Return the (X, Y) coordinate for the center point of the cell that contains the specified text.  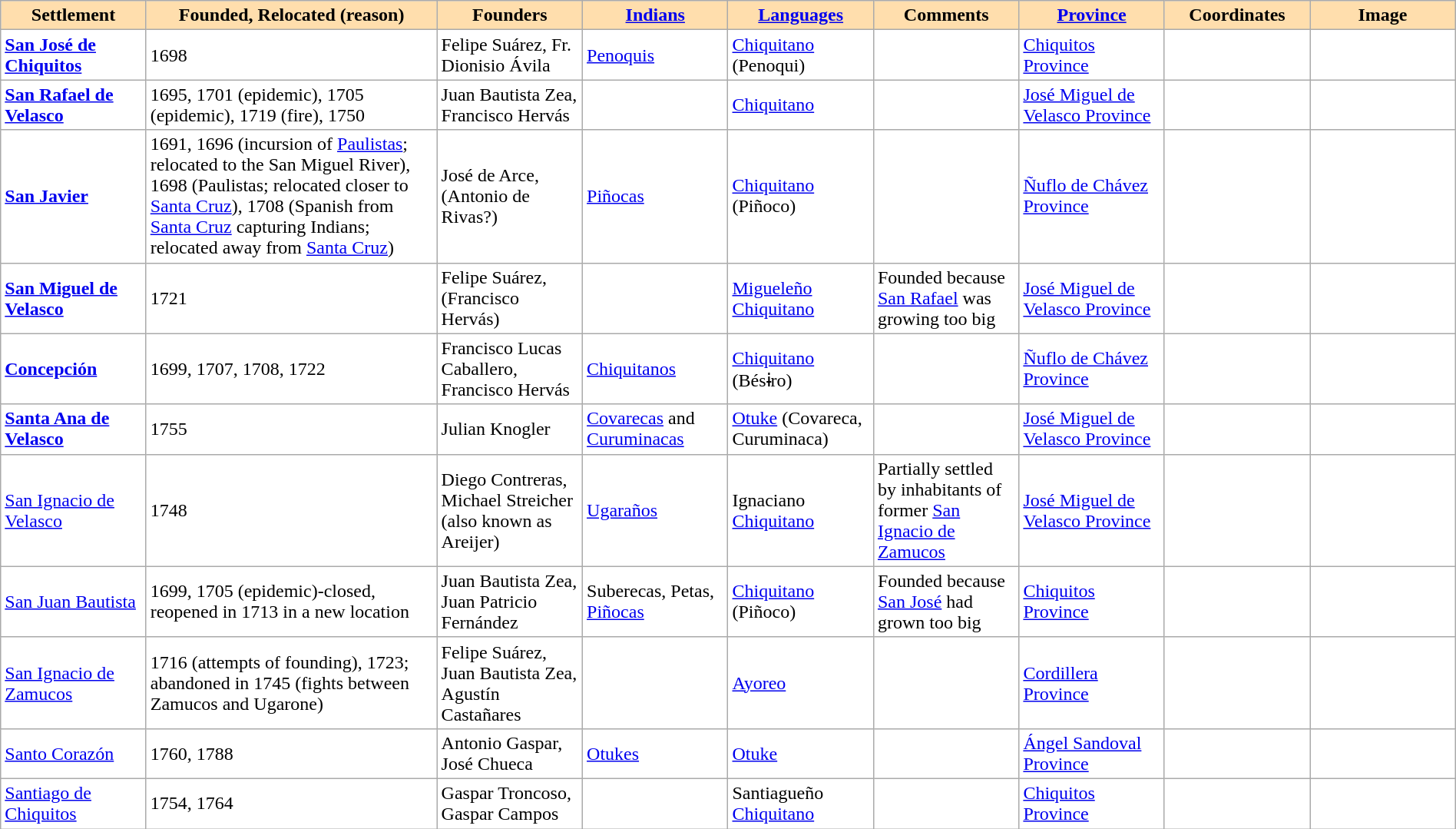
Coordinates (1236, 15)
Languages (800, 15)
San Ignacio de Zamucos (74, 682)
1748 (292, 510)
Ugaraños (656, 510)
1755 (292, 429)
Cordillera Province (1092, 682)
Founded because San José had grown too big (946, 602)
Suberecas, Petas, Piñocas (656, 602)
Image (1382, 15)
Migueleño Chiquitano (800, 298)
Juan Bautista Zea, Francisco Hervás (510, 104)
San Miguel de Velasco (74, 298)
Founded because San Rafael was growing too big (946, 298)
Otuke (Covareca, Curuminaca) (800, 429)
Santa Ana de Velasco (74, 429)
San Juan Bautista (74, 602)
Founders (510, 15)
Founded, Relocated (reason) (292, 15)
Antonio Gaspar, José Chueca (510, 753)
Diego Contreras, Michael Streicher (also known as Areijer) (510, 510)
Comments (946, 15)
Ayoreo (800, 682)
Chiquitanos (656, 369)
San Rafael de Velasco (74, 104)
Indians (656, 15)
Piñocas (656, 197)
Ignaciano Chiquitano (800, 510)
Juan Bautista Zea, Juan Patricio Fernández (510, 602)
Felipe Suárez, Fr. Dionisio Ávila (510, 55)
1698 (292, 55)
Santo Corazón (74, 753)
Felipe Suárez, (Francisco Hervás) (510, 298)
San José de Chiquitos (74, 55)
Santiago de Chiquitos (74, 804)
Francisco Lucas Caballero, Francisco Hervás (510, 369)
Chiquitano (Penoqui) (800, 55)
1754, 1764 (292, 804)
Settlement (74, 15)
Partially settled by inhabitants of former San Ignacio de Zamucos (946, 510)
San Ignacio de Velasco (74, 510)
San Javier (74, 197)
Ángel Sandoval Province (1092, 753)
Covarecas and Curuminacas (656, 429)
Gaspar Troncoso, Gaspar Campos (510, 804)
1716 (attempts of founding), 1723; abandoned in 1745 (fights between Zamucos and Ugarone) (292, 682)
Julian Knogler (510, 429)
1695, 1701 (epidemic), 1705 (epidemic), 1719 (fire), 1750 (292, 104)
Felipe Suárez, Juan Bautista Zea, Agustín Castañares (510, 682)
Otuke (800, 753)
Province (1092, 15)
1721 (292, 298)
1760, 1788 (292, 753)
Chiquitano (800, 104)
Otukes (656, 753)
José de Arce, (Antonio de Rivas?) (510, 197)
Chiquitano (Bésɨro) (800, 369)
1699, 1707, 1708, 1722 (292, 369)
Santiagueño Chiquitano (800, 804)
Penoquis (656, 55)
Concepción (74, 369)
1699, 1705 (epidemic)-closed, reopened in 1713 in a new location (292, 602)
